Return (X, Y) of the center of cell containing provided text 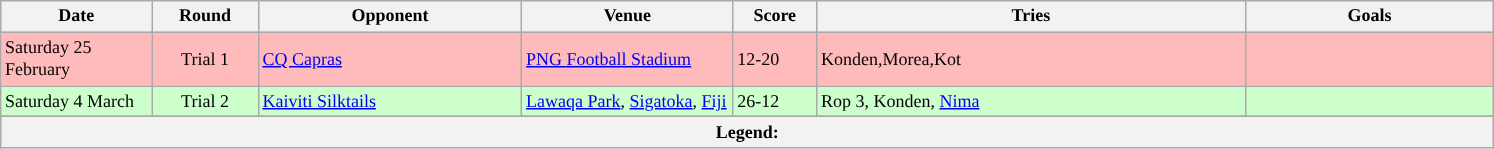
Tries (1032, 16)
12-20 (775, 59)
Trial 1 (205, 59)
Rop 3, Konden, Nima (1032, 102)
Round (205, 16)
Konden,Morea,Kot (1032, 59)
Date (76, 16)
Kaiviti Silktails (390, 102)
CQ Capras (390, 59)
Goals (1370, 16)
Saturday 4 March (76, 102)
PNG Football Stadium (628, 59)
26-12 (775, 102)
Saturday 25 February (76, 59)
Lawaqa Park, Sigatoka, Fiji (628, 102)
Legend: (748, 132)
Score (775, 16)
Opponent (390, 16)
Venue (628, 16)
Trial 2 (205, 102)
